Identify which cell holds the provided text, then report its (X, Y) central coordinate. 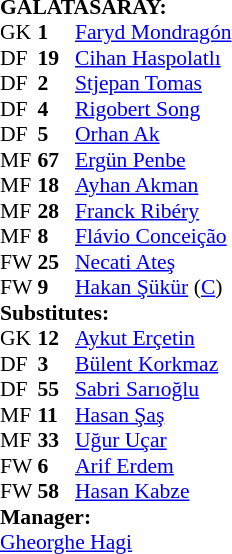
28 (57, 211)
18 (57, 185)
3 (57, 364)
Necati Ateş (153, 262)
25 (57, 262)
67 (57, 160)
2 (57, 83)
1 (57, 33)
Rigobert Song (153, 109)
6 (57, 466)
Aykut Erçetin (153, 339)
Manager: (116, 517)
58 (57, 491)
Orhan Ak (153, 135)
19 (57, 58)
Hasan Kabze (153, 491)
Hasan Şaş (153, 415)
Hakan Şükür (C) (153, 287)
55 (57, 389)
9 (57, 287)
Arif Erdem (153, 466)
Ayhan Akman (153, 185)
Stjepan Tomas (153, 83)
Cihan Haspolatlı (153, 58)
5 (57, 135)
12 (57, 339)
4 (57, 109)
Faryd Mondragón (153, 33)
Sabri Sarıoğlu (153, 389)
Flávio Conceição (153, 237)
Uğur Uçar (153, 441)
Substitutes: (116, 313)
33 (57, 441)
Ergün Penbe (153, 160)
Bülent Korkmaz (153, 364)
Franck Ribéry (153, 211)
11 (57, 415)
8 (57, 237)
